Provide the [X, Y] coordinate of the cell's center where the given text is located.  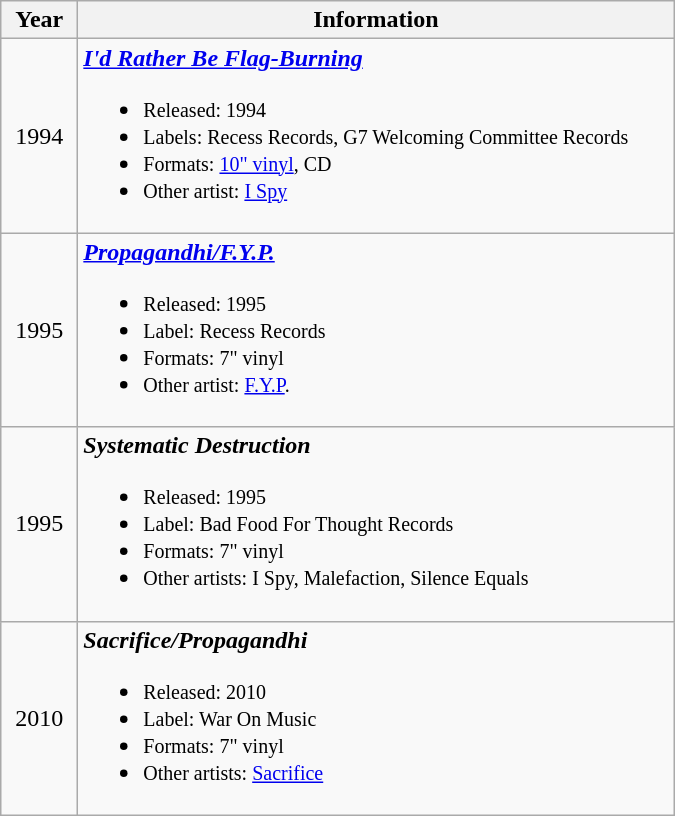
Propagandhi/F.Y.P.Released: 1995Label: Recess RecordsFormats: 7" vinylOther artist: F.Y.P. [376, 330]
Year [40, 20]
Sacrifice/PropagandhiReleased: 2010Label: War On MusicFormats: 7" vinylOther artists: Sacrifice [376, 718]
Information [376, 20]
Systematic DestructionReleased: 1995Label: Bad Food For Thought RecordsFormats: 7" vinylOther artists: I Spy, Malefaction, Silence Equals [376, 524]
1994 [40, 136]
I'd Rather Be Flag-BurningReleased: 1994Labels: Recess Records, G7 Welcoming Committee RecordsFormats: 10" vinyl, CDOther artist: I Spy [376, 136]
2010 [40, 718]
